Return the (x, y) coordinate for the center point of the cell that contains the specified text.  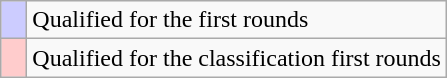
Qualified for the first rounds (237, 20)
Qualified for the classification first rounds (237, 58)
